Return [X, Y] of the center of cell containing provided text 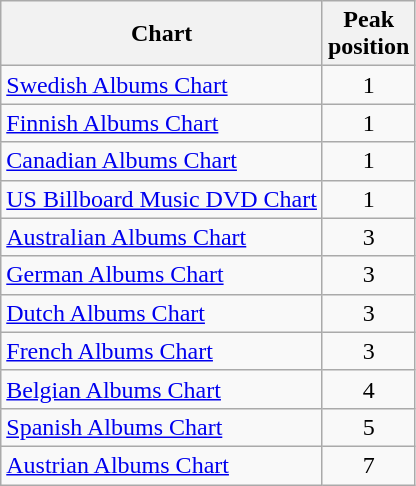
Canadian Albums Chart [162, 161]
French Albums Chart [162, 351]
US Billboard Music DVD Chart [162, 199]
German Albums Chart [162, 275]
Swedish Albums Chart [162, 85]
5 [368, 427]
Peakposition [368, 34]
Spanish Albums Chart [162, 427]
Australian Albums Chart [162, 237]
4 [368, 389]
Dutch Albums Chart [162, 313]
7 [368, 465]
Finnish Albums Chart [162, 123]
Austrian Albums Chart [162, 465]
Chart [162, 34]
Belgian Albums Chart [162, 389]
